Identify which cell holds the provided text, then report its [X, Y] central coordinate. 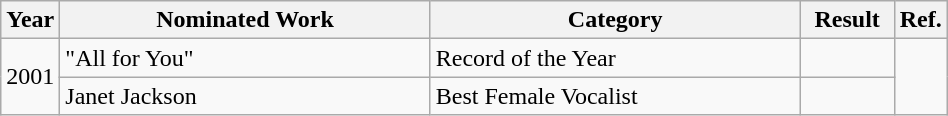
Result [847, 20]
Best Female Vocalist [615, 96]
Category [615, 20]
Year [30, 20]
Record of the Year [615, 58]
Ref. [920, 20]
Nominated Work [245, 20]
2001 [30, 77]
Janet Jackson [245, 96]
"All for You" [245, 58]
